Locate the cell with the specified text and output its [x, y] center coordinate. 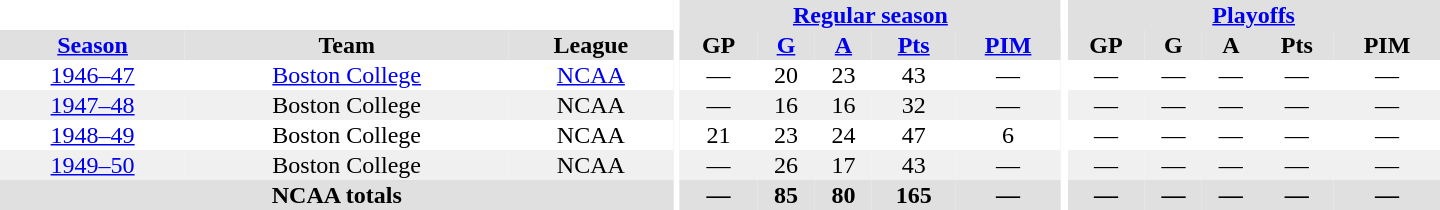
1947–48 [92, 105]
26 [786, 165]
1948–49 [92, 135]
Regular season [870, 15]
1949–50 [92, 165]
165 [914, 195]
80 [844, 195]
Season [92, 45]
24 [844, 135]
1946–47 [92, 75]
Team [346, 45]
League [590, 45]
21 [718, 135]
85 [786, 195]
32 [914, 105]
NCAA totals [337, 195]
47 [914, 135]
Playoffs [1254, 15]
17 [844, 165]
20 [786, 75]
6 [1008, 135]
